Extract the [x, y] coordinate from the center of the cell holding the provided text.  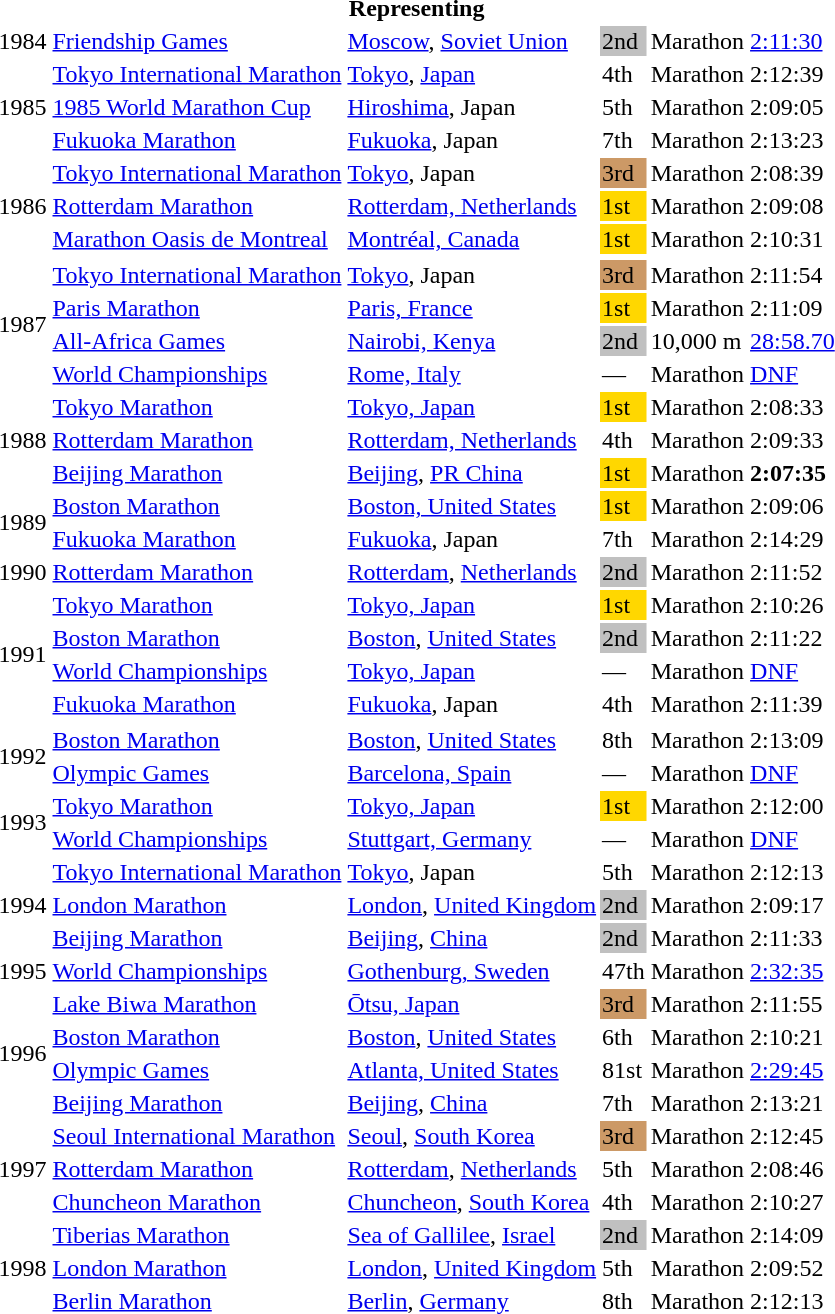
Hiroshima, Japan [472, 107]
Gothenburg, Sweden [472, 971]
6th [624, 1037]
Chuncheon Marathon [197, 1202]
8th [624, 740]
47th [624, 971]
1985 World Marathon Cup [197, 107]
Ōtsu, Japan [472, 1004]
Nairobi, Kenya [472, 341]
Seoul International Marathon [197, 1136]
Tiberias Marathon [197, 1235]
Barcelona, Spain [472, 773]
Atlanta, United States [472, 1070]
Sea of Gallilee, Israel [472, 1235]
Paris Marathon [197, 308]
Friendship Games [197, 41]
Marathon Oasis de Montreal [197, 239]
Stuttgart, Germany [472, 839]
Seoul, South Korea [472, 1136]
Rome, Italy [472, 374]
Chuncheon, South Korea [472, 1202]
Moscow, Soviet Union [472, 41]
Montréal, Canada [472, 239]
81st [624, 1070]
10,000 m [697, 341]
Beijing, PR China [472, 473]
All-Africa Games [197, 341]
Paris, France [472, 308]
Lake Biwa Marathon [197, 1004]
